Capture the cell that displays the provided text and extract its [x, y] central coordinate. 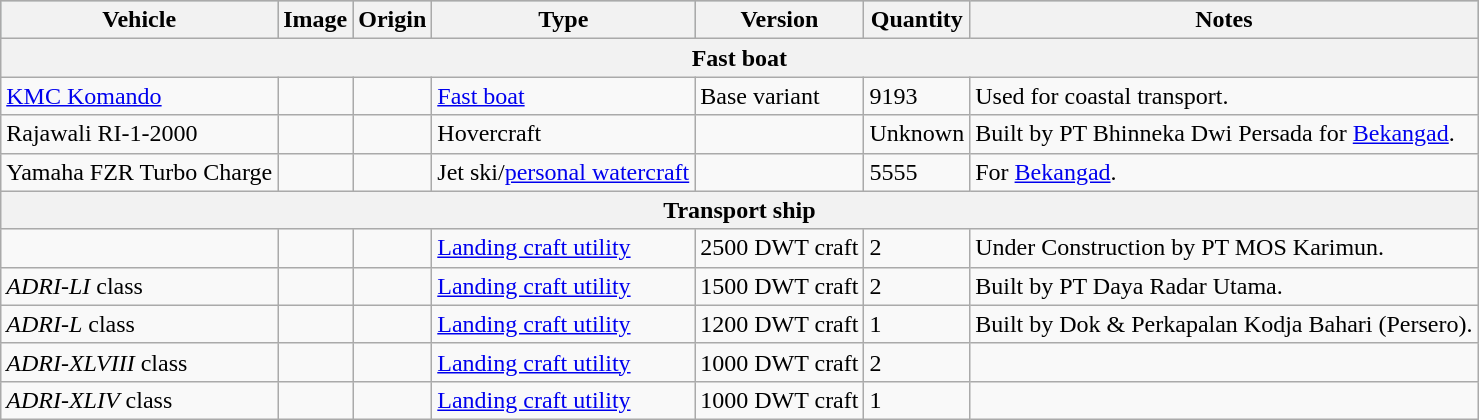
ADRI-LI class [140, 286]
Unknown [917, 134]
Rajawali RI-1-2000 [140, 134]
Under Construction by PT MOS Karimun. [1224, 248]
Image [316, 20]
ADRI-L class [140, 324]
Yamaha FZR Turbo Charge [140, 172]
Transport ship [740, 210]
1500 DWT craft [780, 286]
ADRI-XLIV class [140, 400]
KMC Komando [140, 96]
Jet ski/personal watercraft [564, 172]
Used for coastal transport. [1224, 96]
1200 DWT craft [780, 324]
5555 [917, 172]
Built by PT Daya Radar Utama. [1224, 286]
Type [564, 20]
2500 DWT craft [780, 248]
Version [780, 20]
For Bekangad. [1224, 172]
9193 [917, 96]
Base variant [780, 96]
Built by Dok & Perkapalan Kodja Bahari (Persero). [1224, 324]
Hovercraft [564, 134]
Notes [1224, 20]
Vehicle [140, 20]
Quantity [917, 20]
Built by PT Bhinneka Dwi Persada for Bekangad. [1224, 134]
Origin [392, 20]
ADRI-XLVIII class [140, 362]
